Detect which cell encompasses the target text, then output its [x, y] center coordinate. 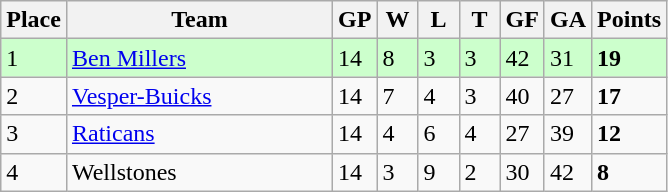
40 [522, 96]
30 [522, 172]
T [480, 20]
12 [630, 134]
GF [522, 20]
Raticans [199, 134]
1 [34, 58]
L [438, 20]
31 [568, 58]
Place [34, 20]
6 [438, 134]
GA [568, 20]
W [398, 20]
9 [438, 172]
Team [199, 20]
7 [398, 96]
39 [568, 134]
19 [630, 58]
17 [630, 96]
Wellstones [199, 172]
Vesper-Buicks [199, 96]
GP [355, 20]
Ben Millers [199, 58]
Points [630, 20]
